Capture the cell that displays the provided text and extract its [x, y] central coordinate. 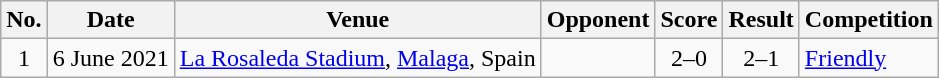
Score [689, 20]
2–0 [689, 58]
6 June 2021 [110, 58]
La Rosaleda Stadium, Malaga, Spain [358, 58]
Venue [358, 20]
2–1 [761, 58]
Opponent [598, 20]
Friendly [868, 58]
Date [110, 20]
Competition [868, 20]
1 [24, 58]
Result [761, 20]
No. [24, 20]
